Scan for the cell matching the given text and deliver its (X, Y) coordinate at center. 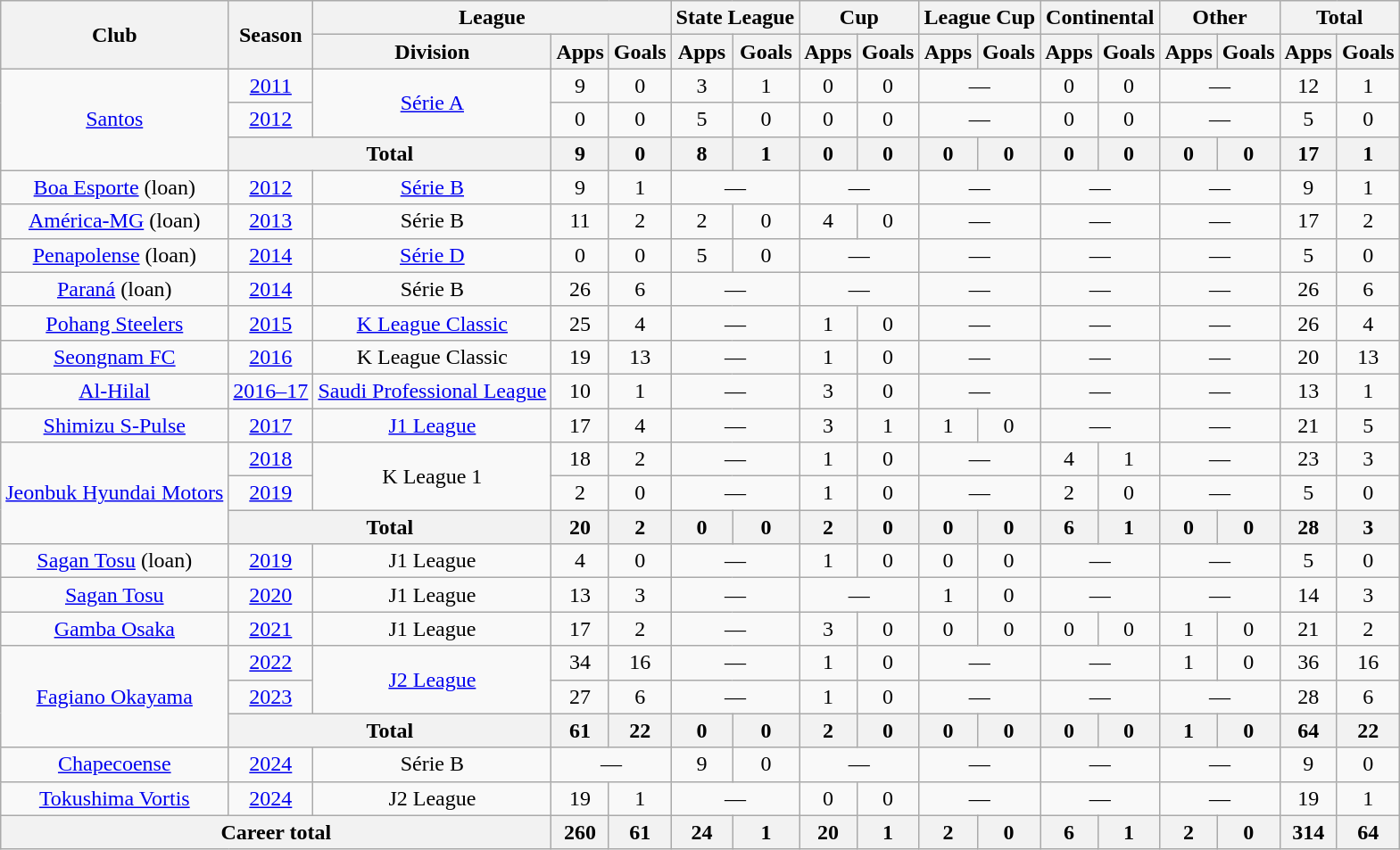
Career total (277, 832)
24 (701, 832)
27 (580, 697)
36 (1308, 663)
314 (1308, 832)
2017 (271, 425)
Other (1220, 18)
10 (580, 391)
Continental (1100, 18)
League Cup (980, 18)
League (493, 18)
Al-Hilal (114, 391)
8 (701, 153)
2021 (271, 629)
Paraná (loan) (114, 289)
K League 1 (432, 476)
Chapecoense (114, 764)
Seongnam FC (114, 357)
2015 (271, 323)
2011 (271, 86)
Club (114, 35)
Fagiano Okayama (114, 697)
Division (432, 52)
11 (580, 221)
Jeonbuk Hyundai Motors (114, 493)
260 (580, 832)
State League (735, 18)
2022 (271, 663)
14 (1308, 595)
Season (271, 35)
2023 (271, 697)
Boa Esporte (loan) (114, 187)
Tokushima Vortis (114, 798)
18 (580, 459)
12 (1308, 86)
25 (580, 323)
2016 (271, 357)
2020 (271, 595)
Pohang Steelers (114, 323)
Série D (432, 255)
Gamba Osaka (114, 629)
2013 (271, 221)
23 (1308, 459)
2018 (271, 459)
Série A (432, 103)
Shimizu S-Pulse (114, 425)
América-MG (loan) (114, 221)
Penapolense (loan) (114, 255)
34 (580, 663)
Sagan Tosu (114, 595)
Sagan Tosu (loan) (114, 561)
2016–17 (271, 391)
Saudi Professional League (432, 391)
Cup (859, 18)
Santos (114, 120)
